For the text-containing cell, return its midpoint in (X, Y) coordinate format. 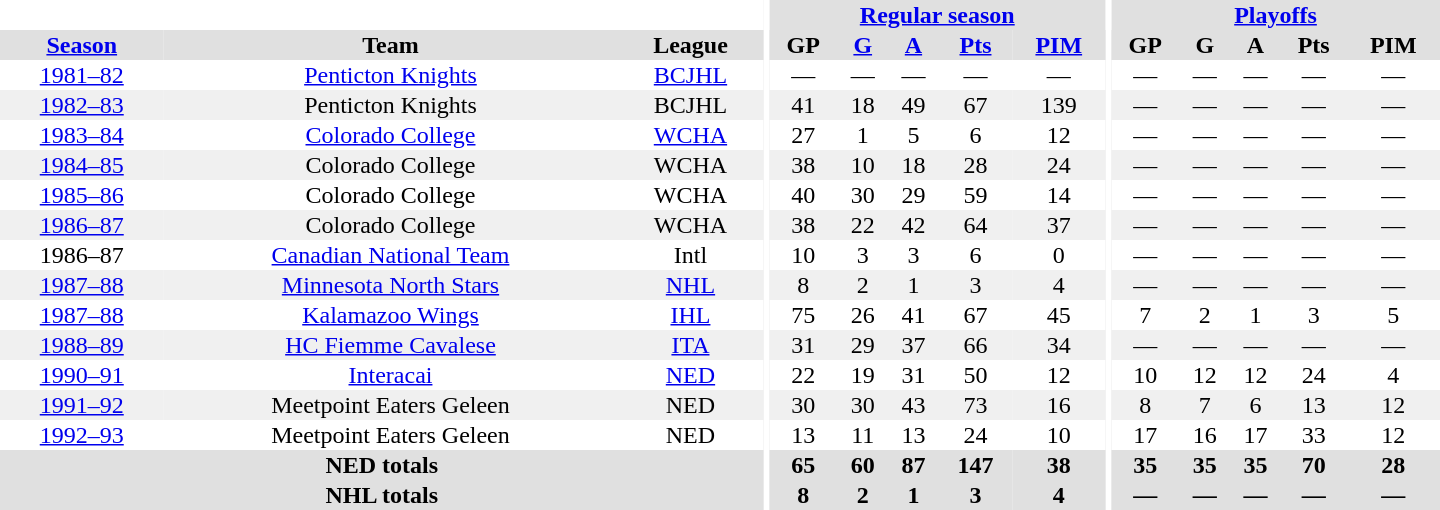
27 (803, 135)
66 (976, 345)
34 (1058, 345)
70 (1314, 465)
League (690, 45)
0 (1058, 255)
42 (914, 225)
33 (1314, 435)
73 (976, 405)
Regular season (937, 15)
NHL (690, 285)
60 (862, 465)
45 (1058, 315)
1988–89 (82, 345)
Canadian National Team (391, 255)
HC Fiemme Cavalese (391, 345)
50 (976, 375)
1990–91 (82, 375)
Kalamazoo Wings (391, 315)
IHL (690, 315)
26 (862, 315)
Playoffs (1276, 15)
40 (803, 195)
Season (82, 45)
Minnesota North Stars (391, 285)
Interacai (391, 375)
1991–92 (82, 405)
87 (914, 465)
1983–84 (82, 135)
65 (803, 465)
1992–93 (82, 435)
19 (862, 375)
Team (391, 45)
1982–83 (82, 105)
43 (914, 405)
11 (862, 435)
14 (1058, 195)
64 (976, 225)
59 (976, 195)
1985–86 (82, 195)
Intl (690, 255)
75 (803, 315)
NED totals (382, 465)
NHL totals (382, 495)
49 (914, 105)
1984–85 (82, 165)
139 (1058, 105)
147 (976, 465)
ITA (690, 345)
1981–82 (82, 75)
